Provide the [X, Y] coordinate of the cell's center where the given text is located.  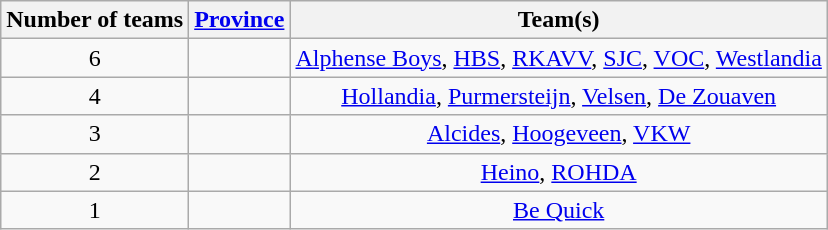
3 [95, 134]
Heino, ROHDA [558, 172]
4 [95, 96]
Number of teams [95, 20]
Alphense Boys, HBS, RKAVV, SJC, VOC, Westlandia [558, 58]
6 [95, 58]
Team(s) [558, 20]
Province [240, 20]
Alcides, Hoogeveen, VKW [558, 134]
1 [95, 210]
2 [95, 172]
Be Quick [558, 210]
Hollandia, Purmersteijn, Velsen, De Zouaven [558, 96]
